Extract the [x, y] coordinate from the center of the cell holding the provided text.  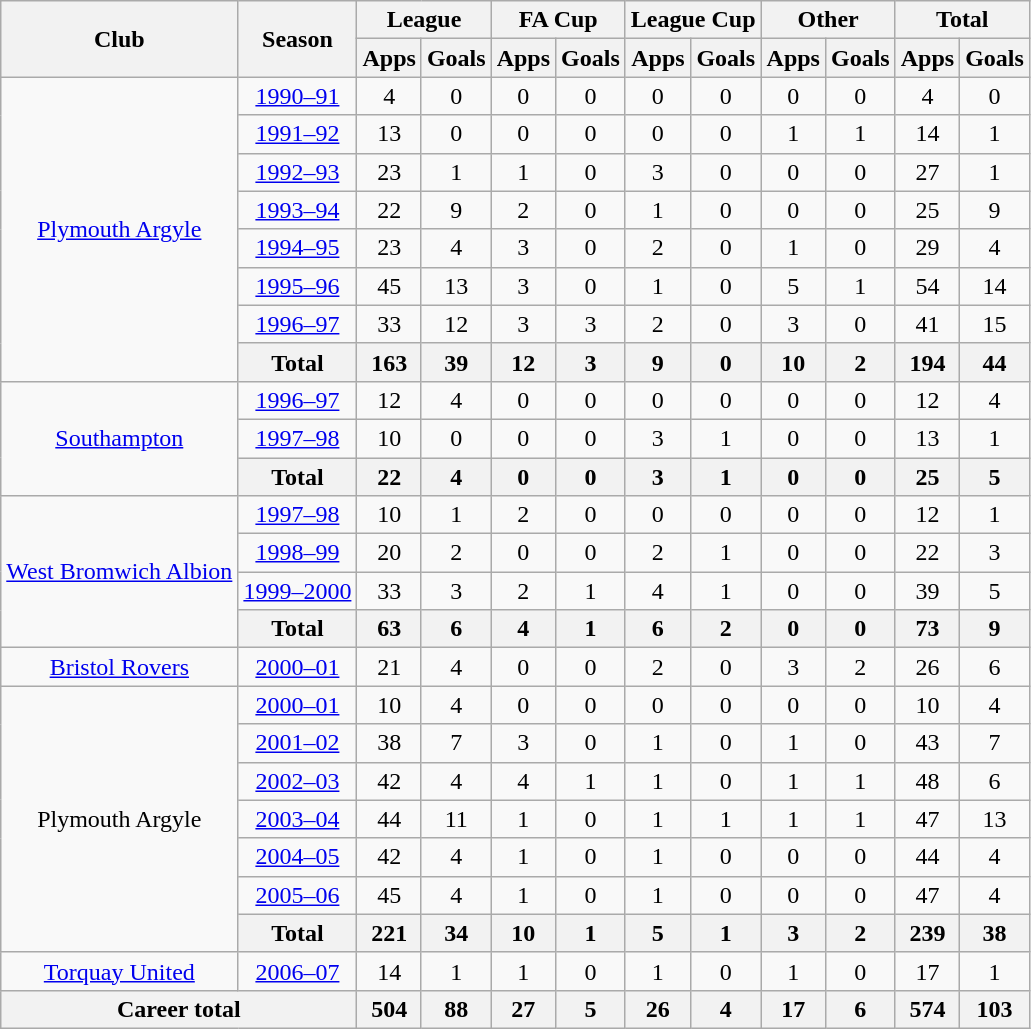
48 [927, 781]
54 [927, 286]
Southampton [120, 438]
1998–99 [298, 553]
League [424, 20]
Torquay United [120, 971]
504 [389, 1009]
2005–06 [298, 895]
2001–02 [298, 743]
1999–2000 [298, 591]
2002–03 [298, 781]
1990–91 [298, 96]
63 [389, 629]
FA Cup [558, 20]
Season [298, 39]
34 [456, 933]
43 [927, 743]
194 [927, 362]
163 [389, 362]
Other [828, 20]
1993–94 [298, 210]
West Bromwich Albion [120, 572]
73 [927, 629]
221 [389, 933]
2004–05 [298, 857]
Career total [179, 1009]
103 [995, 1009]
1991–92 [298, 134]
88 [456, 1009]
15 [995, 324]
Club [120, 39]
20 [389, 553]
21 [389, 667]
Bristol Rovers [120, 667]
League Cup [693, 20]
574 [927, 1009]
41 [927, 324]
11 [456, 819]
2006–07 [298, 971]
1994–95 [298, 248]
29 [927, 248]
2003–04 [298, 819]
1992–93 [298, 172]
1995–96 [298, 286]
239 [927, 933]
